Return [X, Y] of the center of cell containing provided text 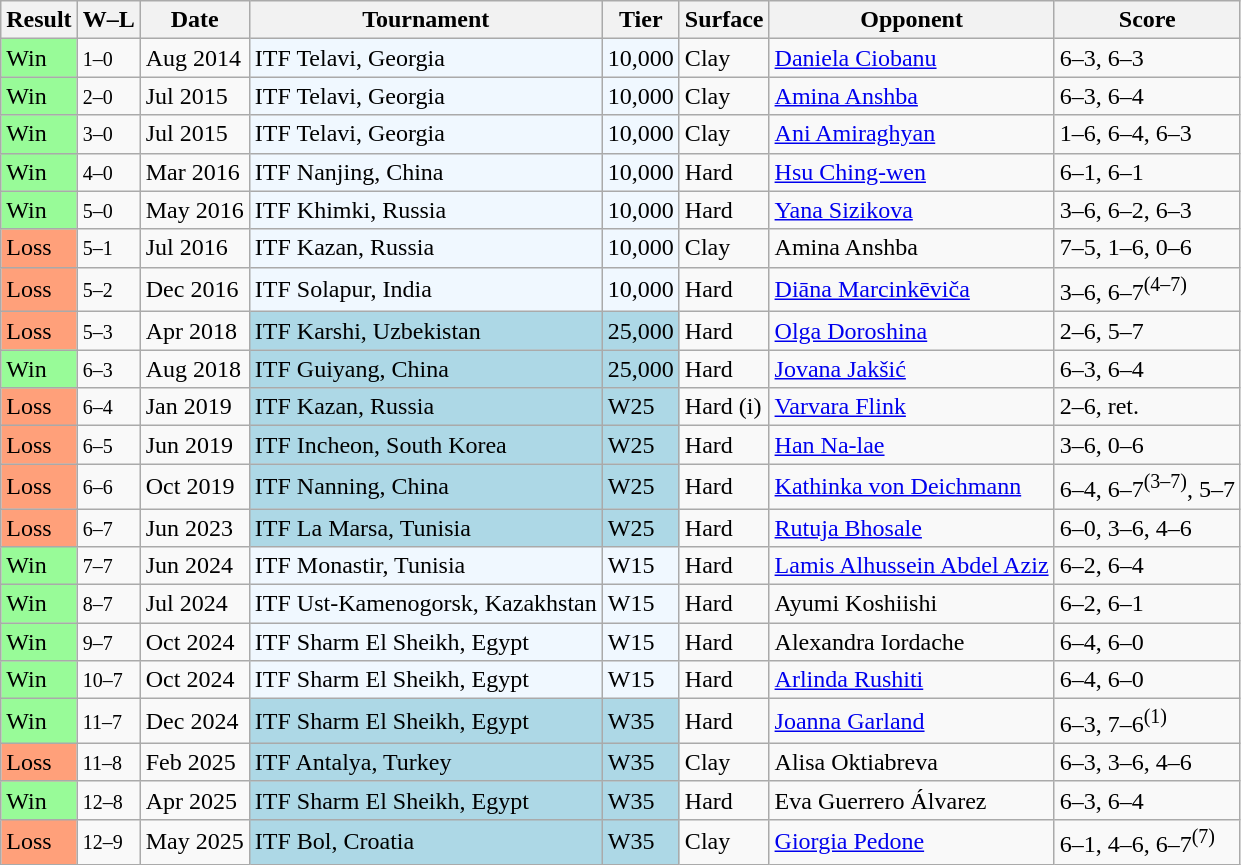
Opponent [912, 20]
Diāna Marcinkēviča [912, 290]
4–0 [108, 172]
May 2025 [194, 842]
ITF Incheon, South Korea [426, 445]
Alisa Oktiabreva [912, 762]
Score [1147, 20]
Dec 2024 [194, 722]
Hsu Ching-wen [912, 172]
Date [194, 20]
5–3 [108, 331]
Olga Doroshina [912, 331]
6–1, 4–6, 6–7(7) [1147, 842]
Aug 2018 [194, 369]
Yana Sizikova [912, 210]
7–5, 1–6, 0–6 [1147, 248]
5–1 [108, 248]
1–6, 6–4, 6–3 [1147, 134]
2–6, 5–7 [1147, 331]
ITF Guiyang, China [426, 369]
12–8 [108, 800]
3–6, 6–7(4–7) [1147, 290]
Varvara Flink [912, 407]
May 2016 [194, 210]
ITF Monastir, Tunisia [426, 566]
Apr 2018 [194, 331]
W–L [108, 20]
8–7 [108, 604]
Han Na-lae [912, 445]
Result [39, 20]
Surface [724, 20]
Lamis Alhussein Abdel Aziz [912, 566]
5–2 [108, 290]
Jul 2016 [194, 248]
Tier [640, 20]
6–3, 3–6, 4–6 [1147, 762]
6–4 [108, 407]
Kathinka von Deichmann [912, 486]
Apr 2025 [194, 800]
Jun 2019 [194, 445]
Tournament [426, 20]
Oct 2019 [194, 486]
Joanna Garland [912, 722]
Ayumi Koshiishi [912, 604]
ITF Nanjing, China [426, 172]
6–5 [108, 445]
Arlinda Rushiti [912, 680]
ITF Khimki, Russia [426, 210]
2–6, ret. [1147, 407]
2–0 [108, 96]
Jan 2019 [194, 407]
Daniela Ciobanu [912, 58]
Jun 2024 [194, 566]
11–7 [108, 722]
Jovana Jakšić [912, 369]
7–7 [108, 566]
6–4, 6–7(3–7), 5–7 [1147, 486]
ITF Ust-Kamenogorsk, Kazakhstan [426, 604]
ITF Bol, Croatia [426, 842]
Jul 2024 [194, 604]
3–0 [108, 134]
Jun 2023 [194, 528]
ITF Karshi, Uzbekistan [426, 331]
6–3 [108, 369]
6–2, 6–4 [1147, 566]
Alexandra Iordache [912, 642]
ITF Antalya, Turkey [426, 762]
5–0 [108, 210]
6–6 [108, 486]
Dec 2016 [194, 290]
6–3, 6–3 [1147, 58]
6–3, 7–6(1) [1147, 722]
Aug 2014 [194, 58]
6–1, 6–1 [1147, 172]
ITF Solapur, India [426, 290]
1–0 [108, 58]
12–9 [108, 842]
10–7 [108, 680]
3–6, 6–2, 6–3 [1147, 210]
Mar 2016 [194, 172]
Hard (i) [724, 407]
ITF La Marsa, Tunisia [426, 528]
6–7 [108, 528]
Giorgia Pedone [912, 842]
9–7 [108, 642]
6–0, 3–6, 4–6 [1147, 528]
Rutuja Bhosale [912, 528]
Feb 2025 [194, 762]
ITF Nanning, China [426, 486]
Ani Amiraghyan [912, 134]
Eva Guerrero Álvarez [912, 800]
3–6, 0–6 [1147, 445]
6–2, 6–1 [1147, 604]
11–8 [108, 762]
